For the text-containing cell, return its midpoint in [x, y] coordinate format. 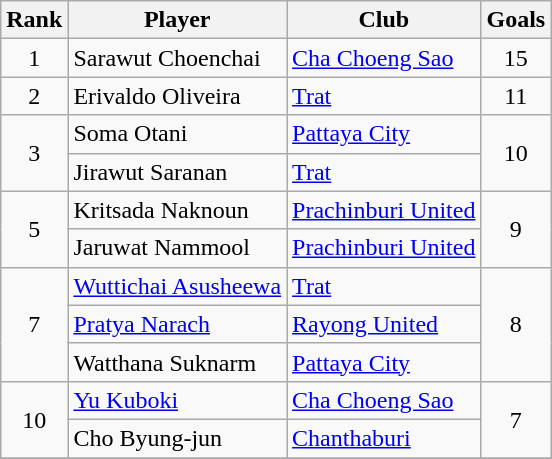
Jaruwat Nammool [178, 248]
3 [34, 153]
Club [384, 20]
Sarawut Choenchai [178, 58]
Cho Byung-jun [178, 438]
11 [516, 96]
Wuttichai Asusheewa [178, 286]
5 [34, 229]
Soma Otani [178, 134]
Goals [516, 20]
8 [516, 324]
9 [516, 229]
Watthana Suknarm [178, 362]
Rayong United [384, 324]
Pratya Narach [178, 324]
Kritsada Naknoun [178, 210]
2 [34, 96]
Rank [34, 20]
Chanthaburi [384, 438]
Yu Kuboki [178, 400]
15 [516, 58]
Jirawut Saranan [178, 172]
1 [34, 58]
Erivaldo Oliveira [178, 96]
Player [178, 20]
